From the cell containing the given text, extract its center point as [x, y] coordinate. 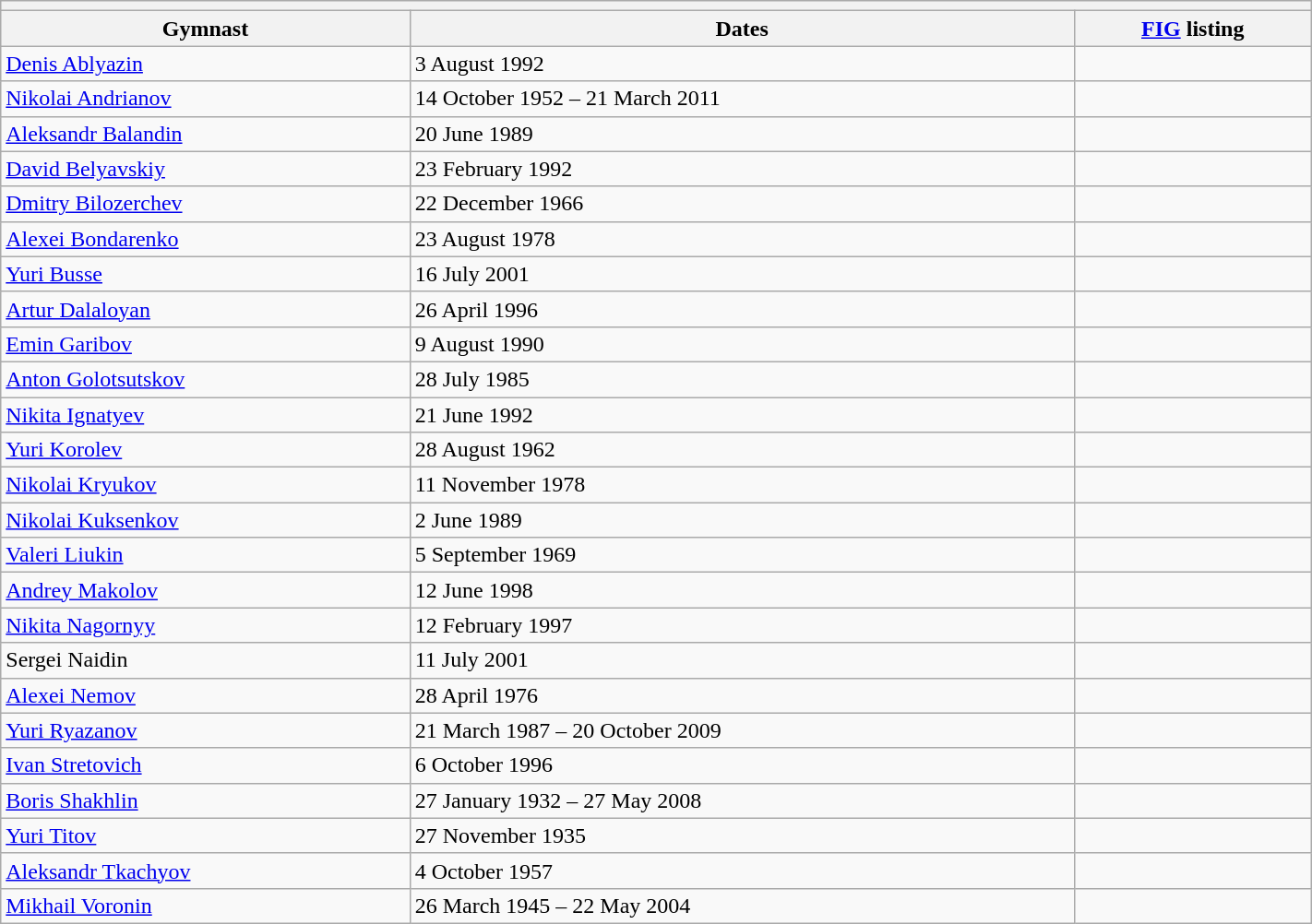
27 November 1935 [742, 835]
16 July 2001 [742, 274]
Nikolai Andrianov [205, 99]
Valeri Liukin [205, 555]
21 March 1987 – 20 October 2009 [742, 730]
FIG listing [1192, 29]
Boris Shakhlin [205, 800]
6 October 1996 [742, 765]
11 July 2001 [742, 660]
3 August 1992 [742, 64]
28 July 1985 [742, 379]
Nikita Nagornyy [205, 625]
2 June 1989 [742, 520]
Yuri Titov [205, 835]
Denis Ablyazin [205, 64]
Mikhail Voronin [205, 906]
Nikolai Kuksenkov [205, 520]
Nikolai Kryukov [205, 485]
Dates [742, 29]
Ivan Stretovich [205, 765]
Yuri Ryazanov [205, 730]
12 June 1998 [742, 590]
9 August 1990 [742, 344]
4 October 1957 [742, 871]
Yuri Korolev [205, 450]
Artur Dalaloyan [205, 309]
Aleksandr Balandin [205, 134]
Sergei Naidin [205, 660]
Aleksandr Tkachyov [205, 871]
28 August 1962 [742, 450]
23 August 1978 [742, 239]
5 September 1969 [742, 555]
Alexei Bondarenko [205, 239]
11 November 1978 [742, 485]
David Belyavskiy [205, 169]
Nikita Ignatyev [205, 414]
27 January 1932 – 27 May 2008 [742, 800]
Andrey Makolov [205, 590]
Dmitry Bilozerchev [205, 204]
22 December 1966 [742, 204]
23 February 1992 [742, 169]
26 March 1945 – 22 May 2004 [742, 906]
28 April 1976 [742, 695]
20 June 1989 [742, 134]
Yuri Busse [205, 274]
Gymnast [205, 29]
21 June 1992 [742, 414]
Alexei Nemov [205, 695]
14 October 1952 – 21 March 2011 [742, 99]
12 February 1997 [742, 625]
26 April 1996 [742, 309]
Emin Garibov [205, 344]
Anton Golotsutskov [205, 379]
